Identify which cell holds the provided text, then report its (x, y) central coordinate. 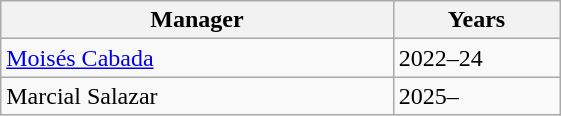
Manager (197, 20)
2025– (476, 96)
Years (476, 20)
2022–24 (476, 58)
Moisés Cabada (197, 58)
Marcial Salazar (197, 96)
